Capture the cell that displays the provided text and extract its (x, y) central coordinate. 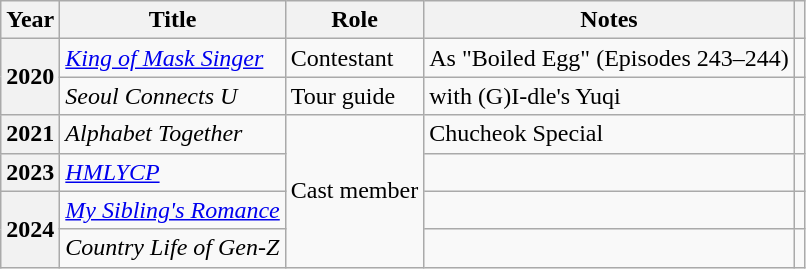
Cast member (354, 191)
Role (354, 20)
Country Life of Gen-Z (172, 248)
Year (30, 20)
Tour guide (354, 96)
Seoul Connects U (172, 96)
2024 (30, 229)
Alphabet Together (172, 134)
My Sibling's Romance (172, 210)
2023 (30, 172)
Chucheok Special (610, 134)
2020 (30, 77)
HMLYCP (172, 172)
Notes (610, 20)
King of Mask Singer (172, 58)
Title (172, 20)
2021 (30, 134)
As "Boiled Egg" (Episodes 243–244) (610, 58)
with (G)I-dle's Yuqi (610, 96)
Contestant (354, 58)
